Return (X, Y) of the center of cell containing provided text 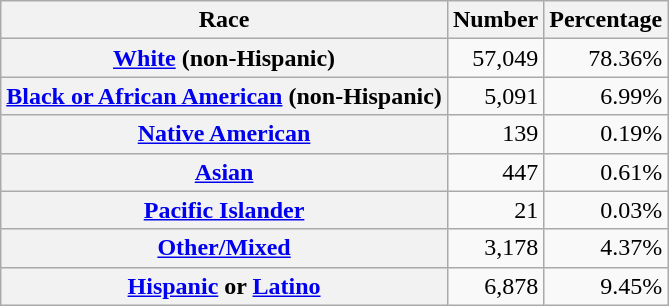
0.03% (606, 210)
5,091 (495, 96)
Number (495, 20)
6.99% (606, 96)
139 (495, 134)
6,878 (495, 286)
Percentage (606, 20)
9.45% (606, 286)
0.19% (606, 134)
0.61% (606, 172)
78.36% (606, 58)
Other/Mixed (224, 248)
White (non-Hispanic) (224, 58)
Native American (224, 134)
57,049 (495, 58)
447 (495, 172)
4.37% (606, 248)
21 (495, 210)
Pacific Islander (224, 210)
Hispanic or Latino (224, 286)
Race (224, 20)
Asian (224, 172)
Black or African American (non-Hispanic) (224, 96)
3,178 (495, 248)
